Locate the cell with the specified text and output its [x, y] center coordinate. 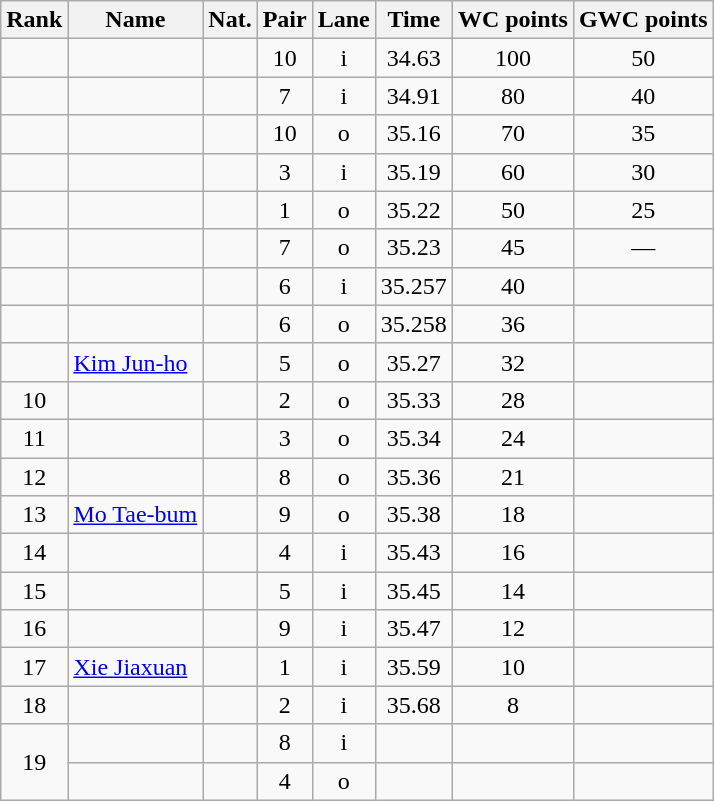
Mo Tae-bum [136, 515]
35.23 [414, 248]
35.27 [414, 362]
35.33 [414, 400]
35.47 [414, 629]
15 [34, 591]
GWC points [643, 20]
24 [512, 438]
35.16 [414, 134]
Nat. [230, 20]
60 [512, 172]
45 [512, 248]
13 [34, 515]
— [643, 248]
35.257 [414, 286]
Lane [344, 20]
36 [512, 324]
Name [136, 20]
35.22 [414, 210]
32 [512, 362]
35 [643, 134]
70 [512, 134]
100 [512, 58]
Kim Jun-ho [136, 362]
35.45 [414, 591]
30 [643, 172]
35.19 [414, 172]
35.59 [414, 667]
11 [34, 438]
35.43 [414, 553]
21 [512, 477]
35.38 [414, 515]
34.63 [414, 58]
WC points [512, 20]
25 [643, 210]
34.91 [414, 96]
17 [34, 667]
35.36 [414, 477]
35.258 [414, 324]
28 [512, 400]
Xie Jiaxuan [136, 667]
35.34 [414, 438]
Rank [34, 20]
Time [414, 20]
35.68 [414, 705]
19 [34, 762]
Pair [284, 20]
80 [512, 96]
